Scan for the cell matching the given text and deliver its (x, y) coordinate at center. 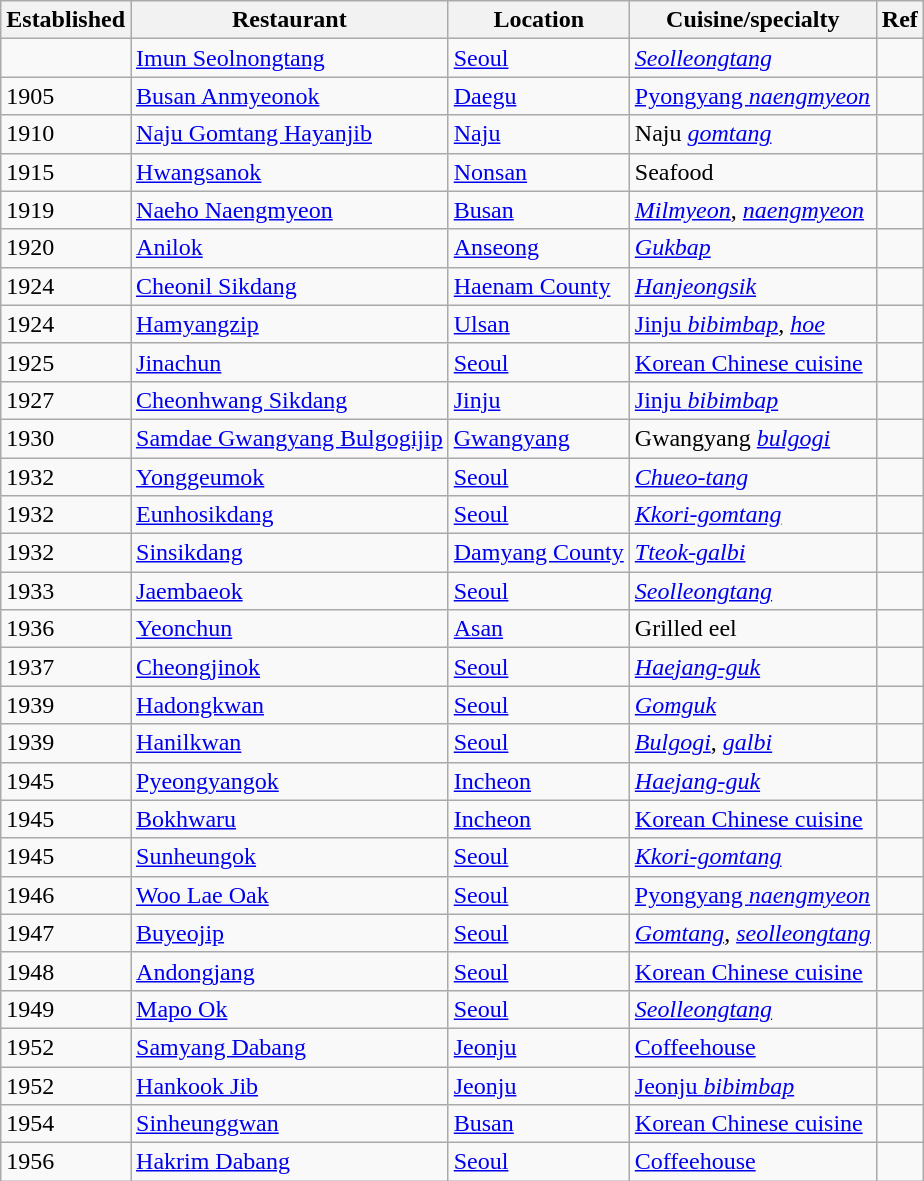
Busan Anmyeonok (290, 96)
Grilled eel (752, 629)
Eunhosikdang (290, 515)
Naeho Naengmyeon (290, 210)
Daegu (538, 96)
1930 (66, 438)
Sinheunggwan (290, 1124)
Hanilkwan (290, 743)
Gwangyang bulgogi (752, 438)
Sunheungok (290, 857)
Milmyeon, naengmyeon (752, 210)
Mapo Ok (290, 1009)
Sinsikdang (290, 553)
Cheonil Sikdang (290, 286)
Imun Seolnongtang (290, 58)
1927 (66, 400)
Yonggeumok (290, 477)
Established (66, 20)
1936 (66, 629)
Anilok (290, 248)
Samdae Gwangyang Bulgogijip (290, 438)
Chueo-tang (752, 477)
Jeonju bibimbap (752, 1085)
Hakrim Dabang (290, 1162)
Anseong (538, 248)
1933 (66, 591)
Hadongkwan (290, 705)
Ulsan (538, 324)
Pyeongyangok (290, 781)
1954 (66, 1124)
Buyeojip (290, 933)
Gomtang, seolleongtang (752, 933)
Ref (900, 20)
1949 (66, 1009)
Seafood (752, 172)
Cuisine/specialty (752, 20)
Andongjang (290, 971)
Bokhwaru (290, 819)
Hwangsanok (290, 172)
1920 (66, 248)
Asan (538, 629)
Tteok-galbi (752, 553)
Cheongjinok (290, 667)
Woo Lae Oak (290, 895)
1919 (66, 210)
1948 (66, 971)
Cheonhwang Sikdang (290, 400)
1925 (66, 362)
Jaembaeok (290, 591)
1905 (66, 96)
Jinachun (290, 362)
Gomguk (752, 705)
Nonsan (538, 172)
Jinju bibimbap, hoe (752, 324)
Naju Gomtang Hayanjib (290, 134)
1937 (66, 667)
Location (538, 20)
1910 (66, 134)
Hanjeongsik (752, 286)
Samyang Dabang (290, 1047)
Naju (538, 134)
Damyang County (538, 553)
Gwangyang (538, 438)
Haenam County (538, 286)
1946 (66, 895)
Naju gomtang (752, 134)
1947 (66, 933)
Yeonchun (290, 629)
1915 (66, 172)
Jinju (538, 400)
Bulgogi, galbi (752, 743)
Hankook Jib (290, 1085)
Hamyangzip (290, 324)
1956 (66, 1162)
Gukbap (752, 248)
Jinju bibimbap (752, 400)
Restaurant (290, 20)
